Determine the [X, Y] coordinate at the center of the cell enclosing the given text.  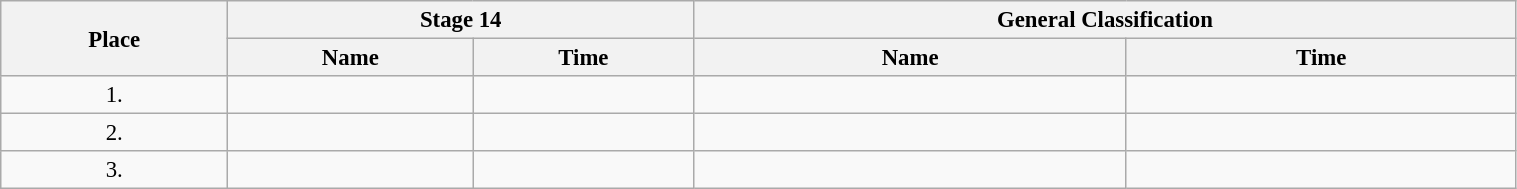
Stage 14 [461, 20]
General Classification [1105, 20]
1. [114, 95]
2. [114, 133]
Place [114, 38]
3. [114, 170]
